Capture the cell that displays the provided text and extract its (x, y) central coordinate. 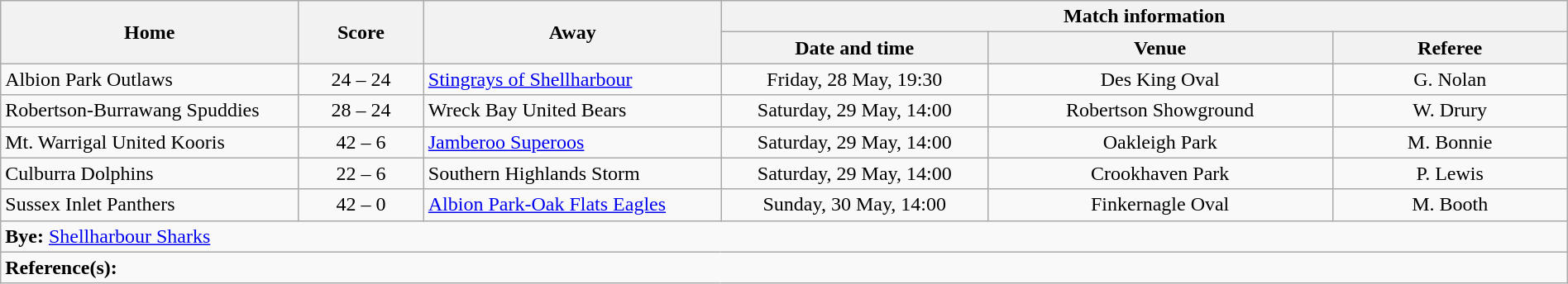
Score (361, 32)
Crookhaven Park (1159, 173)
Reference(s): (784, 267)
22 – 6 (361, 173)
M. Bonnie (1450, 142)
P. Lewis (1450, 173)
Des King Oval (1159, 79)
Oakleigh Park (1159, 142)
42 – 0 (361, 205)
W. Drury (1450, 111)
Venue (1159, 48)
42 – 6 (361, 142)
Robertson-Burrawang Spuddies (150, 111)
Sussex Inlet Panthers (150, 205)
Albion Park Outlaws (150, 79)
Wreck Bay United Bears (572, 111)
G. Nolan (1450, 79)
Home (150, 32)
Stingrays of Shellharbour (572, 79)
Sunday, 30 May, 14:00 (854, 205)
Mt. Warrigal United Kooris (150, 142)
Referee (1450, 48)
Finkernagle Oval (1159, 205)
Southern Highlands Storm (572, 173)
Jamberoo Superoos (572, 142)
Away (572, 32)
Match information (1145, 17)
Date and time (854, 48)
28 – 24 (361, 111)
Culburra Dolphins (150, 173)
Friday, 28 May, 19:30 (854, 79)
Robertson Showground (1159, 111)
Bye: Shellharbour Sharks (784, 236)
M. Booth (1450, 205)
Albion Park-Oak Flats Eagles (572, 205)
24 – 24 (361, 79)
